From the cell containing the given text, extract its center point as [x, y] coordinate. 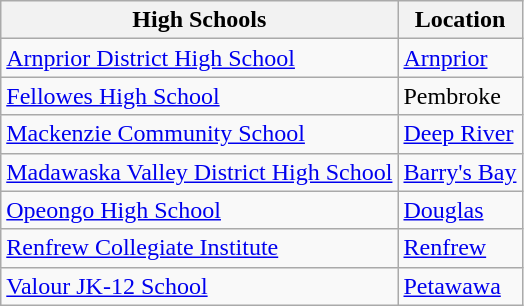
Location [460, 20]
Renfrew [460, 248]
Valour JK-12 School [200, 286]
Renfrew Collegiate Institute [200, 248]
Petawawa [460, 286]
Madawaska Valley District High School [200, 172]
Fellowes High School [200, 96]
Deep River [460, 134]
Opeongo High School [200, 210]
Douglas [460, 210]
Barry's Bay [460, 172]
Arnprior [460, 58]
Mackenzie Community School [200, 134]
High Schools [200, 20]
Arnprior District High School [200, 58]
Pembroke [460, 96]
